Determine the (x, y) coordinate at the center of the cell enclosing the given text.  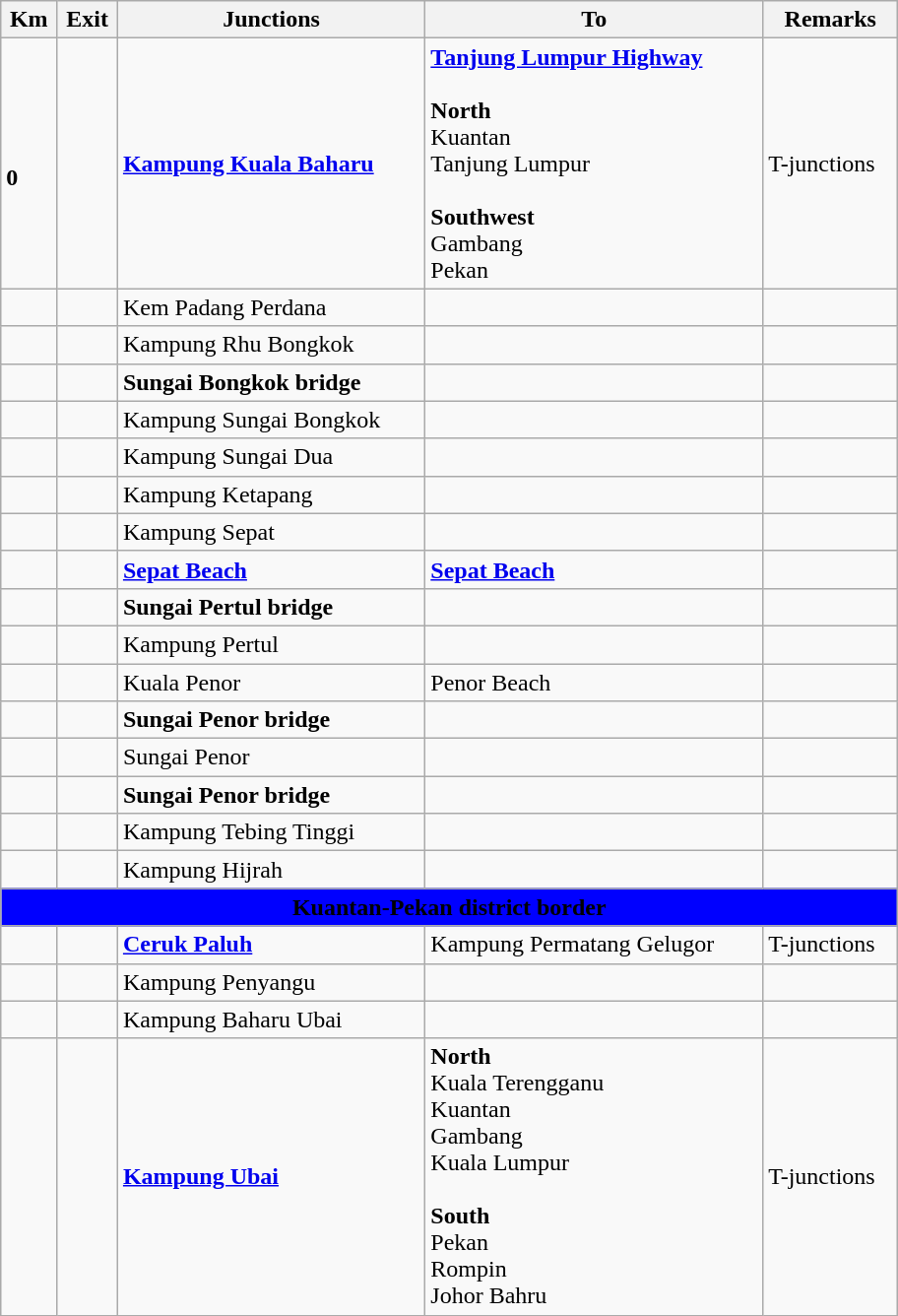
Sungai Pertul bridge (271, 607)
Kuantan-Pekan district border (449, 907)
Ceruk Paluh (271, 945)
Kampung Tebing Tinggi (271, 832)
Kampung Hijrah (271, 870)
Exit (88, 20)
Penor Beach (595, 683)
0 (30, 164)
Kampung Permatang Gelugor (595, 945)
Kuala Penor (271, 683)
Remarks (831, 20)
Sungai Penor (271, 757)
Kampung Sungai Bongkok (271, 420)
Kampung Baharu Ubai (271, 1020)
Kampung Ketapang (271, 494)
Kampung Sungai Dua (271, 457)
Junctions (271, 20)
Kampung Kuala Baharu (271, 164)
Tanjung Lumpur HighwayNorthKuantanTanjung LumpurSouthwestGambangPekan (595, 164)
Km (30, 20)
Sungai Bongkok bridge (271, 382)
North Kuala Terengganu Kuantan Gambang Kuala LumpurSouth Pekan Rompin Johor Bahru (595, 1176)
To (595, 20)
Kampung Ubai (271, 1176)
Kampung Penyangu (271, 982)
Kampung Sepat (271, 532)
Kampung Rhu Bongkok (271, 345)
Kampung Pertul (271, 644)
Kem Padang Perdana (271, 307)
